Detect which cell encompasses the target text, then output its [X, Y] center coordinate. 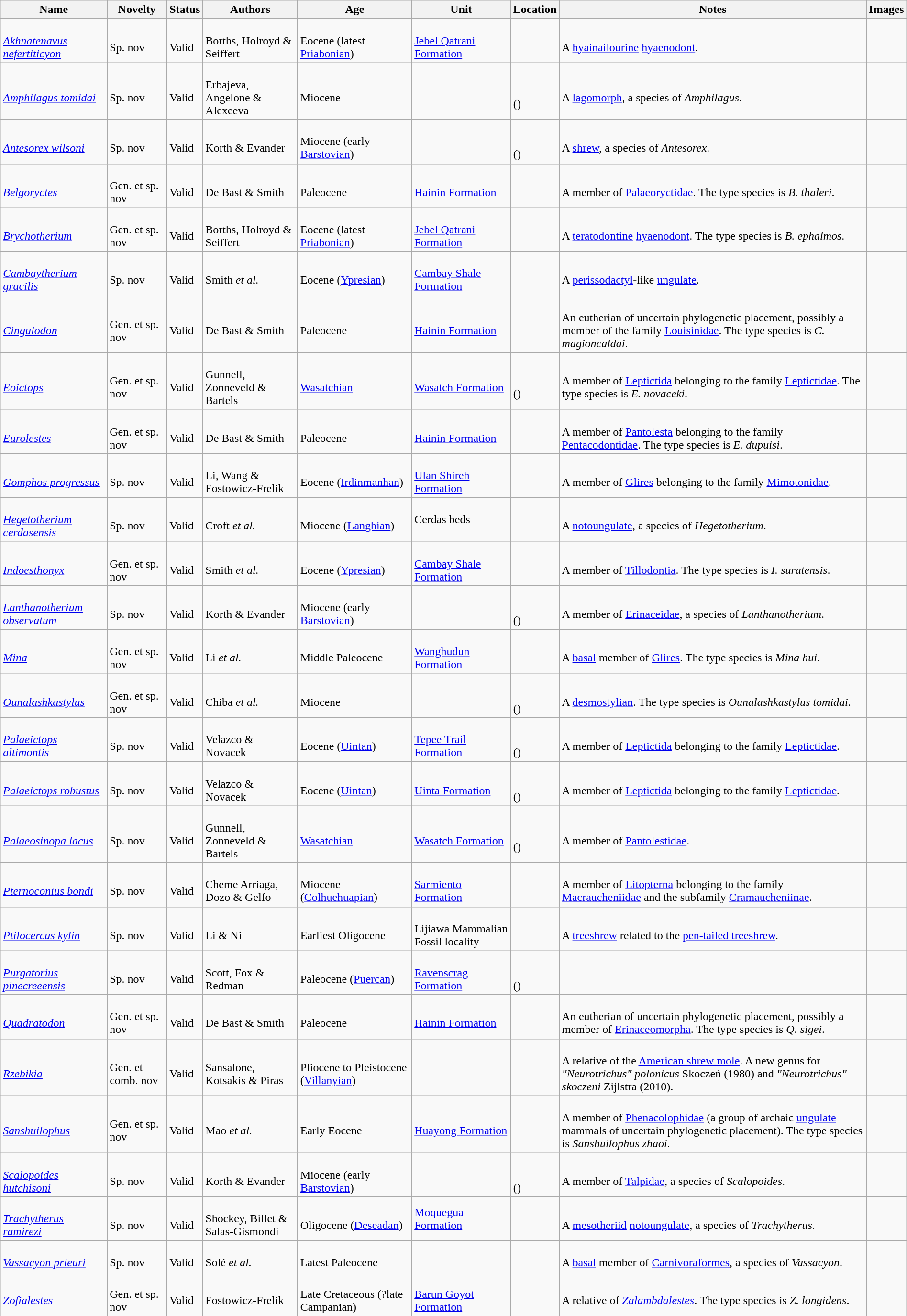
Quadratodon [54, 1017]
Pternoconius bondi [54, 885]
Lijiawa Mammalian Fossil locality [461, 929]
Tepee Trail Formation [461, 740]
A shrew, a species of Antesorex. [713, 142]
A member of Palaeoryctidae. The type species is B. thaleri. [713, 186]
A member of Phenacolophidae (a group of archaic ungulate mammals of uncertain phylogenetic placement). The type species is Sanshuilophus zhaoi. [713, 1124]
Antesorex wilsoni [54, 142]
A member of Tillodontia. The type species is I. suratensis. [713, 563]
Hegetotherium cerdasensis [54, 519]
Ptilocercus kylin [54, 929]
Scalopoides hutchisoni [54, 1174]
Paleocene (Puercan) [354, 973]
Ounalashkastylus [54, 696]
Gen. et comb. nov [137, 1067]
Scott, Fox & Redman [250, 973]
Barun Goyot Formation [461, 1294]
Eurolestes [54, 431]
Oligocene (Deseadan) [354, 1218]
Cerdas beds [461, 519]
A desmostylian. The type species is Ounalashkastylus tomidai. [713, 696]
A perissodactyl-like ungulate. [713, 274]
Sanshuilophus [54, 1124]
Mao et al. [250, 1124]
Rzebikia [54, 1067]
A basal member of Glires. The type species is Mina hui. [713, 652]
Location [535, 10]
Uinta Formation [461, 784]
An eutherian of uncertain phylogenetic placement, possibly a member of the family Louisinidae. The type species is C. magioncaldai. [713, 324]
Pliocene to Pleistocene (Villanyian) [354, 1067]
Lanthanotherium observatum [54, 608]
Palaeictops robustus [54, 784]
A member of Glires belonging to the family Mimotonidae. [713, 475]
Palaeosinopa lacus [54, 834]
Early Eocene [354, 1124]
Ulan Shireh Formation [461, 475]
Belgoryctes [54, 186]
Authors [250, 10]
Images [886, 10]
Sarmiento Formation [461, 885]
Moquegua Formation [461, 1218]
Novelty [137, 10]
Cingulodon [54, 324]
Erbajeva, Angelone & Alexeeva [250, 91]
Indoesthonyx [54, 563]
A member of Pantolestidae. [713, 834]
A teratodontine hyaenodont. The type species is B. ephalmos. [713, 230]
A treeshrew related to the pen-tailed treeshrew. [713, 929]
Purgatorius pinecreeensis [54, 973]
A hyainailourine hyaenodont. [713, 41]
Chiba et al. [250, 696]
Li & Ni [250, 929]
A member of Pantolesta belonging to the family Pentacodontidae. The type species is E. dupuisi. [713, 431]
Li et al. [250, 652]
Sansalone, Kotsakis & Piras [250, 1067]
A member of Erinaceidae, a species of Lanthanotherium. [713, 608]
Status [185, 10]
Age [354, 10]
Cambaytherium gracilis [54, 274]
A mesotheriid notoungulate, a species of Trachytherus. [713, 1218]
Notes [713, 10]
A relative of the American shrew mole. A new genus for "Neurotrichus" polonicus Skoczeń (1980) and "Neurotrichus" skoczeni Zijlstra (2010). [713, 1067]
A member of Litopterna belonging to the family Macraucheniidae and the subfamily Cramaucheniinae. [713, 885]
Gomphos progressus [54, 475]
A member of Leptictida belonging to the family Leptictidae. The type species is E. novaceki. [713, 381]
Unit [461, 10]
Ravenscrag Formation [461, 973]
Cheme Arriaga, Dozo & Gelfo [250, 885]
Latest Paleocene [354, 1256]
Name [54, 10]
Solé et al. [250, 1256]
Akhnatenavus nefertiticyon [54, 41]
Fostowicz-Frelik [250, 1294]
A basal member of Carnivoraformes, a species of Vassacyon. [713, 1256]
A relative of Zalambdalestes. The type species is Z. longidens. [713, 1294]
Brychotherium [54, 230]
Miocene (Colhuehuapian) [354, 885]
Li, Wang & Fostowicz-Frelik [250, 475]
Croft et al. [250, 519]
Miocene (Langhian) [354, 519]
Vassacyon prieuri [54, 1256]
Huayong Formation [461, 1124]
Late Cretaceous (?late Campanian) [354, 1294]
Palaeictops altimontis [54, 740]
Wanghudun Formation [461, 652]
Eoictops [54, 381]
Earliest Oligocene [354, 929]
Eocene (Irdinmanhan) [354, 475]
Middle Paleocene [354, 652]
Shockey, Billet & Salas-Gismondi [250, 1218]
Amphilagus tomidai [54, 91]
Mina [54, 652]
A notoungulate, a species of Hegetotherium. [713, 519]
A lagomorph, a species of Amphilagus. [713, 91]
A member of Talpidae, a species of Scalopoides. [713, 1174]
An eutherian of uncertain phylogenetic placement, possibly a member of Erinaceomorpha. The type species is Q. sigei. [713, 1017]
Zofialestes [54, 1294]
Trachytherus ramirezi [54, 1218]
